Scan for the cell matching the given text and deliver its (X, Y) coordinate at center. 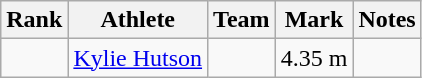
Rank (34, 20)
Athlete (138, 20)
4.35 m (314, 58)
Team (242, 20)
Kylie Hutson (138, 58)
Notes (387, 20)
Mark (314, 20)
